For the text-containing cell, return its midpoint in [x, y] coordinate format. 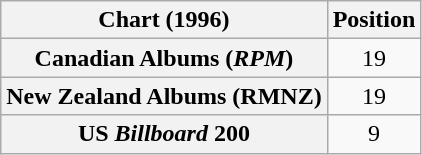
New Zealand Albums (RMNZ) [164, 96]
Position [374, 20]
Canadian Albums (RPM) [164, 58]
US Billboard 200 [164, 134]
9 [374, 134]
Chart (1996) [164, 20]
